Find where the given text appears and provide that cell's center as (X, Y) coordinate. 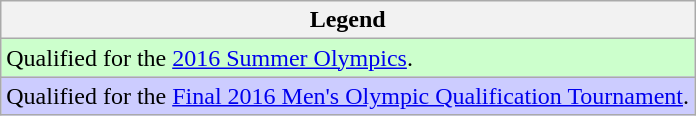
Legend (348, 20)
Qualified for the Final 2016 Men's Olympic Qualification Tournament. (348, 96)
Qualified for the 2016 Summer Olympics. (348, 58)
